Detect which cell encompasses the target text, then output its (X, Y) center coordinate. 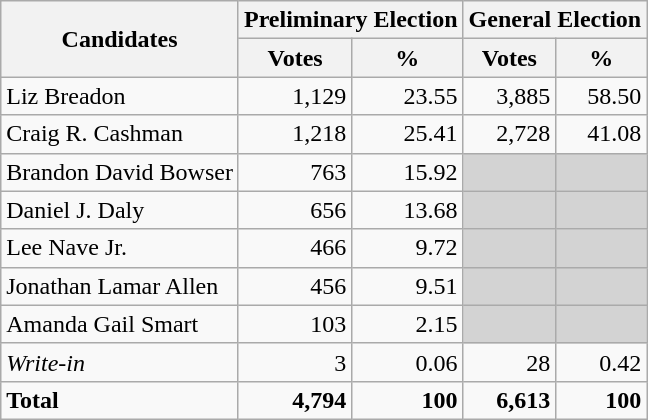
Lee Nave Jr. (120, 248)
Candidates (120, 39)
3 (294, 362)
0.06 (408, 362)
15.92 (408, 172)
9.72 (408, 248)
9.51 (408, 286)
0.42 (602, 362)
23.55 (408, 96)
656 (294, 210)
466 (294, 248)
Brandon David Bowser (120, 172)
1,218 (294, 134)
Amanda Gail Smart (120, 324)
Liz Breadon (120, 96)
Total (120, 400)
763 (294, 172)
Jonathan Lamar Allen (120, 286)
Write-in (120, 362)
2,728 (510, 134)
103 (294, 324)
6,613 (510, 400)
1,129 (294, 96)
28 (510, 362)
Daniel J. Daly (120, 210)
456 (294, 286)
Preliminary Election (350, 20)
41.08 (602, 134)
25.41 (408, 134)
Craig R. Cashman (120, 134)
4,794 (294, 400)
13.68 (408, 210)
3,885 (510, 96)
General Election (555, 20)
58.50 (602, 96)
2.15 (408, 324)
